For the text-containing cell, return its midpoint in [X, Y] coordinate format. 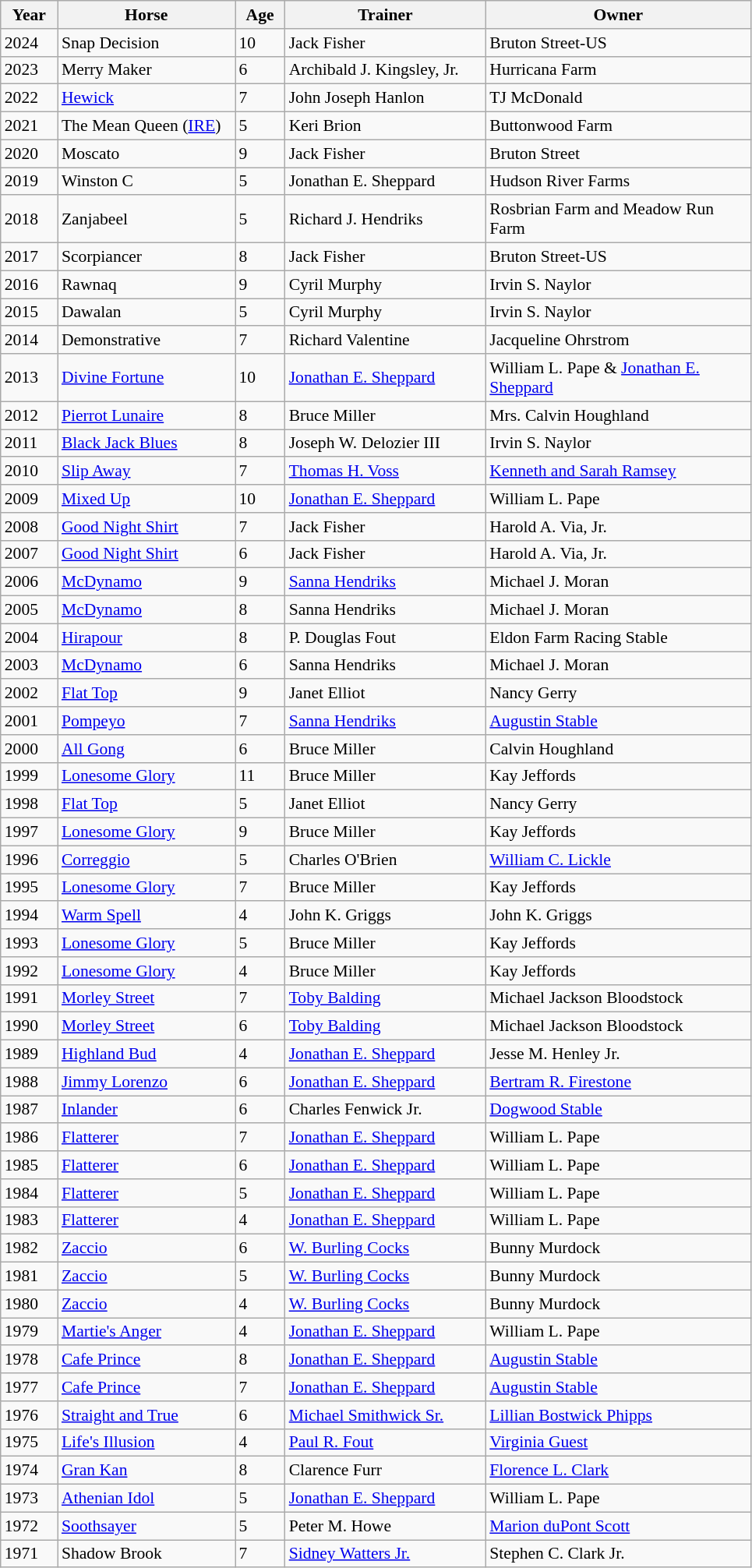
1978 [30, 1360]
Scorpiancer [147, 257]
Marion duPont Scott [618, 1526]
Peter M. Howe [386, 1526]
Owner [618, 15]
1996 [30, 860]
1973 [30, 1499]
2022 [30, 98]
Jacqueline Ohrstrom [618, 341]
2019 [30, 182]
2023 [30, 70]
Sidney Watters Jr. [386, 1554]
2003 [30, 666]
2012 [30, 415]
Hurricana Farm [618, 70]
Moscato [147, 154]
Straight and True [147, 1415]
Bruton Street [618, 154]
Keri Brion [386, 126]
Archibald J. Kingsley, Jr. [386, 70]
Demonstrative [147, 341]
2004 [30, 637]
Zanjabeel [147, 220]
2002 [30, 694]
1988 [30, 1082]
Bertram R. Firestone [618, 1082]
1995 [30, 888]
2006 [30, 582]
Florence L. Clark [618, 1471]
Jimmy Lorenzo [147, 1082]
Divine Fortune [147, 377]
2000 [30, 749]
Charles Fenwick Jr. [386, 1110]
Richard Valentine [386, 341]
All Gong [147, 749]
Year [30, 15]
Virginia Guest [618, 1443]
1981 [30, 1277]
Martie's Anger [147, 1332]
The Mean Queen (IRE) [147, 126]
Warm Spell [147, 916]
Dawalan [147, 313]
2005 [30, 610]
2011 [30, 443]
Pompeyo [147, 721]
TJ McDonald [618, 98]
1982 [30, 1248]
Kenneth and Sarah Ramsey [618, 471]
1979 [30, 1332]
Mrs. Calvin Houghland [618, 415]
Horse [147, 15]
Age [260, 15]
1991 [30, 998]
Thomas H. Voss [386, 471]
2020 [30, 154]
2014 [30, 341]
1993 [30, 943]
Mixed Up [147, 499]
1971 [30, 1554]
1987 [30, 1110]
Richard J. Hendriks [386, 220]
2010 [30, 471]
1985 [30, 1165]
Michael Smithwick Sr. [386, 1415]
Dogwood Stable [618, 1110]
2021 [30, 126]
P. Douglas Fout [386, 637]
Stephen C. Clark Jr. [618, 1554]
1989 [30, 1054]
1986 [30, 1138]
Inlander [147, 1110]
2009 [30, 499]
Hirapour [147, 637]
Snap Decision [147, 43]
John Joseph Hanlon [386, 98]
Calvin Houghland [618, 749]
1972 [30, 1526]
1980 [30, 1304]
1975 [30, 1443]
2008 [30, 527]
Paul R. Fout [386, 1443]
1998 [30, 804]
Winston C [147, 182]
Pierrot Lunaire [147, 415]
Shadow Brook [147, 1554]
Highland Bud [147, 1054]
Hudson River Farms [618, 182]
Hewick [147, 98]
Athenian Idol [147, 1499]
2017 [30, 257]
1990 [30, 1026]
Rosbrian Farm and Meadow Run Farm [618, 220]
William L. Pape & Jonathan E. Sheppard [618, 377]
Life's Illusion [147, 1443]
2013 [30, 377]
Gran Kan [147, 1471]
Rawnaq [147, 284]
1997 [30, 832]
1984 [30, 1193]
Lillian Bostwick Phipps [618, 1415]
Eldon Farm Racing Stable [618, 637]
2015 [30, 313]
1974 [30, 1471]
Buttonwood Farm [618, 126]
Clarence Furr [386, 1471]
11 [260, 776]
1976 [30, 1415]
2007 [30, 554]
2016 [30, 284]
Black Jack Blues [147, 443]
Slip Away [147, 471]
Correggio [147, 860]
1992 [30, 971]
Soothsayer [147, 1526]
1983 [30, 1220]
2018 [30, 220]
Merry Maker [147, 70]
Charles O'Brien [386, 860]
Trainer [386, 15]
Jesse M. Henley Jr. [618, 1054]
William C. Lickle [618, 860]
Joseph W. Delozier III [386, 443]
2024 [30, 43]
1994 [30, 916]
1999 [30, 776]
2001 [30, 721]
1977 [30, 1387]
